Find where the given text appears and provide that cell's center as [X, Y] coordinate. 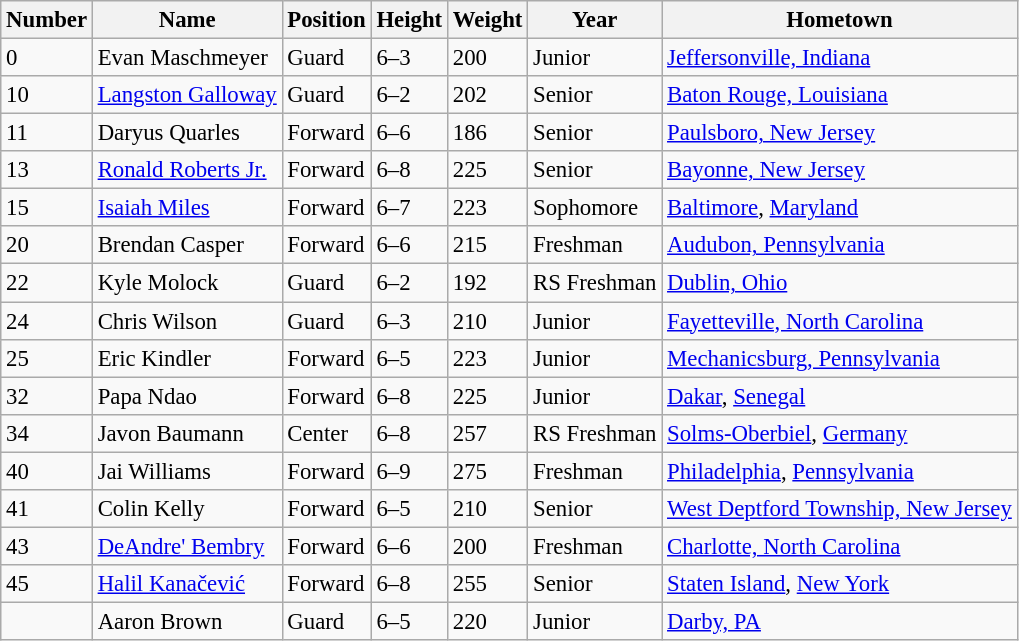
45 [47, 584]
Baton Rouge, Louisiana [840, 95]
186 [487, 133]
Ronald Roberts Jr. [187, 170]
Paulsboro, New Jersey [840, 133]
Hometown [840, 20]
Isaiah Miles [187, 208]
24 [47, 321]
Darby, PA [840, 621]
202 [487, 95]
Langston Galloway [187, 95]
275 [487, 471]
Solms-Oberbiel, Germany [840, 433]
Center [326, 433]
Bayonne, New Jersey [840, 170]
Jeffersonville, Indiana [840, 58]
Mechanicsburg, Pennsylvania [840, 358]
43 [47, 546]
Position [326, 20]
215 [487, 245]
20 [47, 245]
41 [47, 509]
Kyle Molock [187, 283]
West Deptford Township, New Jersey [840, 509]
15 [47, 208]
Colin Kelly [187, 509]
Halil Kanačević [187, 584]
Aaron Brown [187, 621]
DeAndre' Bembry [187, 546]
220 [487, 621]
Fayetteville, North Carolina [840, 321]
40 [47, 471]
10 [47, 95]
Number [47, 20]
22 [47, 283]
Baltimore, Maryland [840, 208]
Daryus Quarles [187, 133]
Name [187, 20]
Eric Kindler [187, 358]
Dublin, Ohio [840, 283]
Brendan Casper [187, 245]
11 [47, 133]
0 [47, 58]
34 [47, 433]
Chris Wilson [187, 321]
Charlotte, North Carolina [840, 546]
255 [487, 584]
6–9 [409, 471]
6–7 [409, 208]
Height [409, 20]
Jai Williams [187, 471]
Year [595, 20]
192 [487, 283]
13 [47, 170]
Evan Maschmeyer [187, 58]
Philadelphia, Pennsylvania [840, 471]
257 [487, 433]
Papa Ndao [187, 396]
32 [47, 396]
Weight [487, 20]
Javon Baumann [187, 433]
Sophomore [595, 208]
Staten Island, New York [840, 584]
Audubon, Pennsylvania [840, 245]
Dakar, Senegal [840, 396]
25 [47, 358]
